Search for the cell housing the specified text and yield its [X, Y] center coordinate. 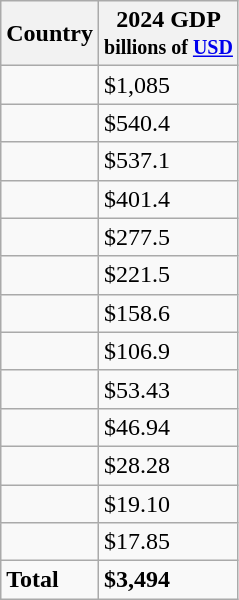
$401.4 [168, 199]
$158.6 [168, 313]
$106.9 [168, 351]
$28.28 [168, 465]
$537.1 [168, 161]
Total [50, 580]
$3,494 [168, 580]
$53.43 [168, 389]
2024 GDPbillions of USD [168, 34]
$1,085 [168, 85]
$221.5 [168, 275]
$277.5 [168, 237]
$540.4 [168, 123]
$19.10 [168, 503]
Country [50, 34]
$46.94 [168, 427]
$17.85 [168, 542]
